Find where the given text appears and provide that cell's center as [X, Y] coordinate. 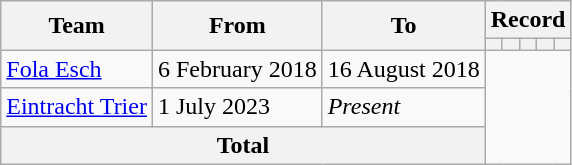
To [404, 26]
Team [77, 26]
From [237, 26]
16 August 2018 [404, 69]
Record [528, 20]
Eintracht Trier [77, 107]
Total [243, 145]
Present [404, 107]
Fola Esch [77, 69]
1 July 2023 [237, 107]
6 February 2018 [237, 69]
